Return (X, Y) of the center of cell containing provided text 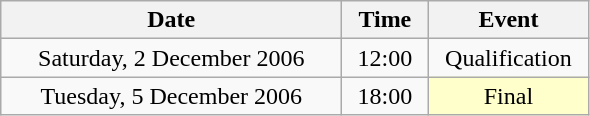
Event (508, 20)
Final (508, 96)
12:00 (385, 58)
18:00 (385, 96)
Time (385, 20)
Date (172, 20)
Tuesday, 5 December 2006 (172, 96)
Saturday, 2 December 2006 (172, 58)
Qualification (508, 58)
